For the text-containing cell, return its midpoint in [X, Y] coordinate format. 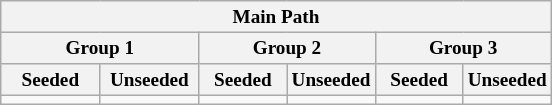
Group 1 [100, 48]
Main Path [276, 17]
Group 2 [287, 48]
Group 3 [463, 48]
